Scan for the cell matching the given text and deliver its [X, Y] coordinate at center. 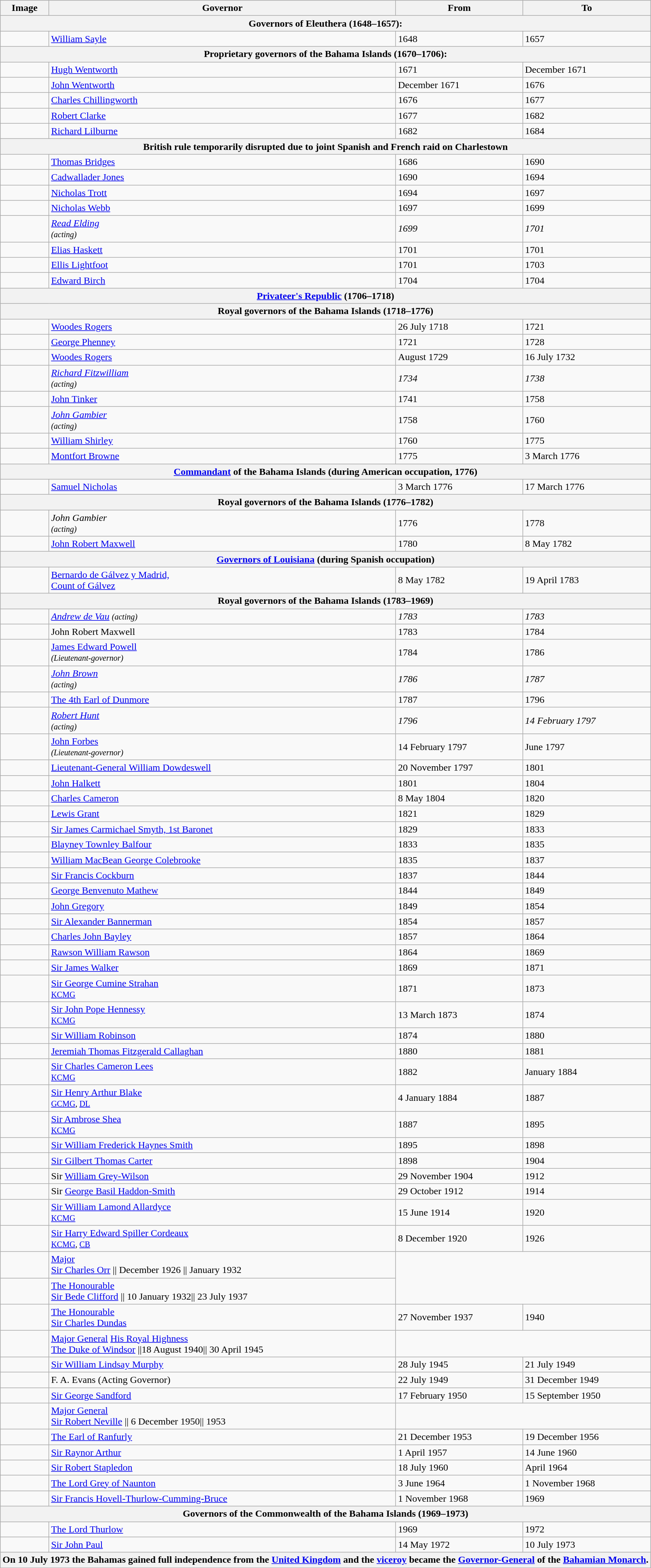
Edward Birch [222, 280]
1914 [587, 1191]
Robert Hunt (acting) [222, 720]
The HonourableSir Bede Clifford || 10 January 1932|| 23 July 1937 [222, 1291]
1904 [587, 1161]
George Benvenuto Mathew [222, 891]
Robert Clarke [222, 116]
On 10 July 1973 the Bahamas gained full independence from the United Kingdom and the viceroy became the Governor-General of the Bahamian Monarch. [326, 1560]
14 June 1960 [587, 1452]
8 May 1804 [459, 799]
The Earl of Ranfurly [222, 1437]
John Wentworth [222, 85]
Governors of the Commonwealth of the Bahama Islands (1969–1973) [326, 1514]
1780 [459, 544]
Charles Chillingworth [222, 100]
1940 [587, 1317]
1972 [587, 1529]
1703 [587, 265]
Sir Francis Cockburn [222, 875]
The Lord Grey of Naunton [222, 1483]
Sir William Grey-Wilson [222, 1176]
Richard Lilburne [222, 131]
Sir Raynor Arthur [222, 1452]
John Tinker [222, 399]
Image [25, 8]
3 June 1964 [459, 1483]
Elias Haskett [222, 250]
1 April 1957 [459, 1452]
John Gregory [222, 906]
16 July 1732 [587, 357]
January 1884 [587, 1072]
Sir Henry Arthur Blake GCMG, DL [222, 1098]
31 December 1949 [587, 1380]
Nicholas Trott [222, 193]
To [587, 8]
1738 [587, 378]
Sir John Pope Hennessy KCMG [222, 1014]
F. A. Evans (Acting Governor) [222, 1380]
1804 [587, 783]
14 May 1972 [459, 1545]
15 September 1950 [587, 1395]
Proprietary governors of the Bahama Islands (1670–1706): [326, 54]
1734 [459, 378]
Andrew de Vau (acting) [222, 616]
29 October 1912 [459, 1191]
Read Elding (acting) [222, 229]
1912 [587, 1176]
Sir Gilbert Thomas Carter [222, 1161]
George Phenney [222, 342]
26 July 1718 [459, 327]
1686 [459, 162]
22 July 1949 [459, 1380]
Governors of Eleuthera (1648–1657): [326, 23]
Sir Francis Hovell-Thurlow-Cumming-Bruce [222, 1498]
29 November 1904 [459, 1176]
MajorSir Charles Orr || December 1926 || January 1932 [222, 1265]
Sir Robert Stapledon [222, 1468]
1741 [459, 399]
Cadwallader Jones [222, 177]
Sir George Cumine Strahan KCMG [222, 988]
Privateer's Republic (1706–1718) [326, 296]
27 November 1937 [459, 1317]
Sir John Paul [222, 1545]
John Forbes(Lieutenant-governor) [222, 747]
Nicholas Webb [222, 208]
1728 [587, 342]
1778 [587, 523]
21 December 1953 [459, 1437]
8 December 1920 [459, 1238]
21 July 1949 [587, 1364]
Major General His Royal HighnessThe Duke of Windsor ||18 August 1940|| 30 April 1945 [222, 1343]
Sir William Robinson [222, 1035]
1882 [459, 1072]
20 November 1797 [459, 767]
Jeremiah Thomas Fitzgerald Callaghan [222, 1051]
Lieutenant-General William Dowdeswell [222, 767]
William Sayle [222, 39]
The Lord Thurlow [222, 1529]
Royal governors of the Bahama Islands (1776–1782) [326, 502]
James Edward Powell(Lieutenant-governor) [222, 652]
Sir Harry Edward Spiller Cordeaux KCMG, CB [222, 1238]
1684 [587, 131]
Sir Alexander Bannerman [222, 921]
1820 [587, 799]
18 July 1960 [459, 1468]
Sir Charles Cameron Lees KCMG [222, 1072]
17 February 1950 [459, 1395]
June 1797 [587, 747]
28 July 1945 [459, 1364]
1657 [587, 39]
1776 [459, 523]
19 April 1783 [587, 580]
1920 [587, 1212]
10 July 1973 [587, 1545]
4 January 1884 [459, 1098]
Governor [222, 8]
Blayney Townley Balfour [222, 845]
13 March 1873 [459, 1014]
Sir James Walker [222, 967]
Bernardo de Gálvez y Madrid,Count of Gálvez [222, 580]
Sir William Lindsay Murphy [222, 1364]
Sir William Frederick Haynes Smith [222, 1145]
1881 [587, 1051]
Ellis Lightfoot [222, 265]
Royal governors of the Bahama Islands (1783–1969) [326, 601]
British rule temporarily disrupted due to joint Spanish and French raid on Charlestown [326, 146]
The 4th Earl of Dunmore [222, 700]
Sir George Sandford [222, 1395]
Governors of Louisiana (during Spanish occupation) [326, 559]
From [459, 8]
Montfort Browne [222, 456]
Rawson William Rawson [222, 952]
1821 [459, 814]
19 December 1956 [587, 1437]
Samuel Nicholas [222, 487]
Royal governors of the Bahama Islands (1718–1776) [326, 311]
Lewis Grant [222, 814]
Charles Cameron [222, 799]
1873 [587, 988]
Sir George Basil Haddon-Smith [222, 1191]
Richard Fitzwilliam (acting) [222, 378]
Hugh Wentworth [222, 70]
Major GeneralSir Robert Neville || 6 December 1950|| 1953 [222, 1416]
Sir William Lamond Allardyce KCMG [222, 1212]
The HonourableSir Charles Dundas [222, 1317]
April 1964 [587, 1468]
Commandant of the Bahama Islands (during American occupation, 1776) [326, 472]
15 June 1914 [459, 1212]
Sir James Carmichael Smyth, 1st Baronet [222, 829]
William Shirley [222, 440]
Sir Ambrose Shea KCMG [222, 1124]
1671 [459, 70]
Charles John Bayley [222, 937]
1926 [587, 1238]
August 1729 [459, 357]
17 March 1776 [587, 487]
John Brown (acting) [222, 679]
1648 [459, 39]
John Halkett [222, 783]
Thomas Bridges [222, 162]
William MacBean George Colebrooke [222, 860]
